Find where the given text appears and provide that cell's center as [x, y] coordinate. 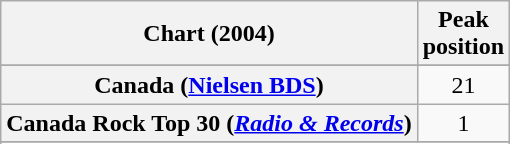
Canada Rock Top 30 (Radio & Records) [209, 123]
1 [463, 123]
Chart (2004) [209, 34]
Peakposition [463, 34]
21 [463, 85]
Canada (Nielsen BDS) [209, 85]
